Provide the (X, Y) coordinate of the cell's center where the given text is located.  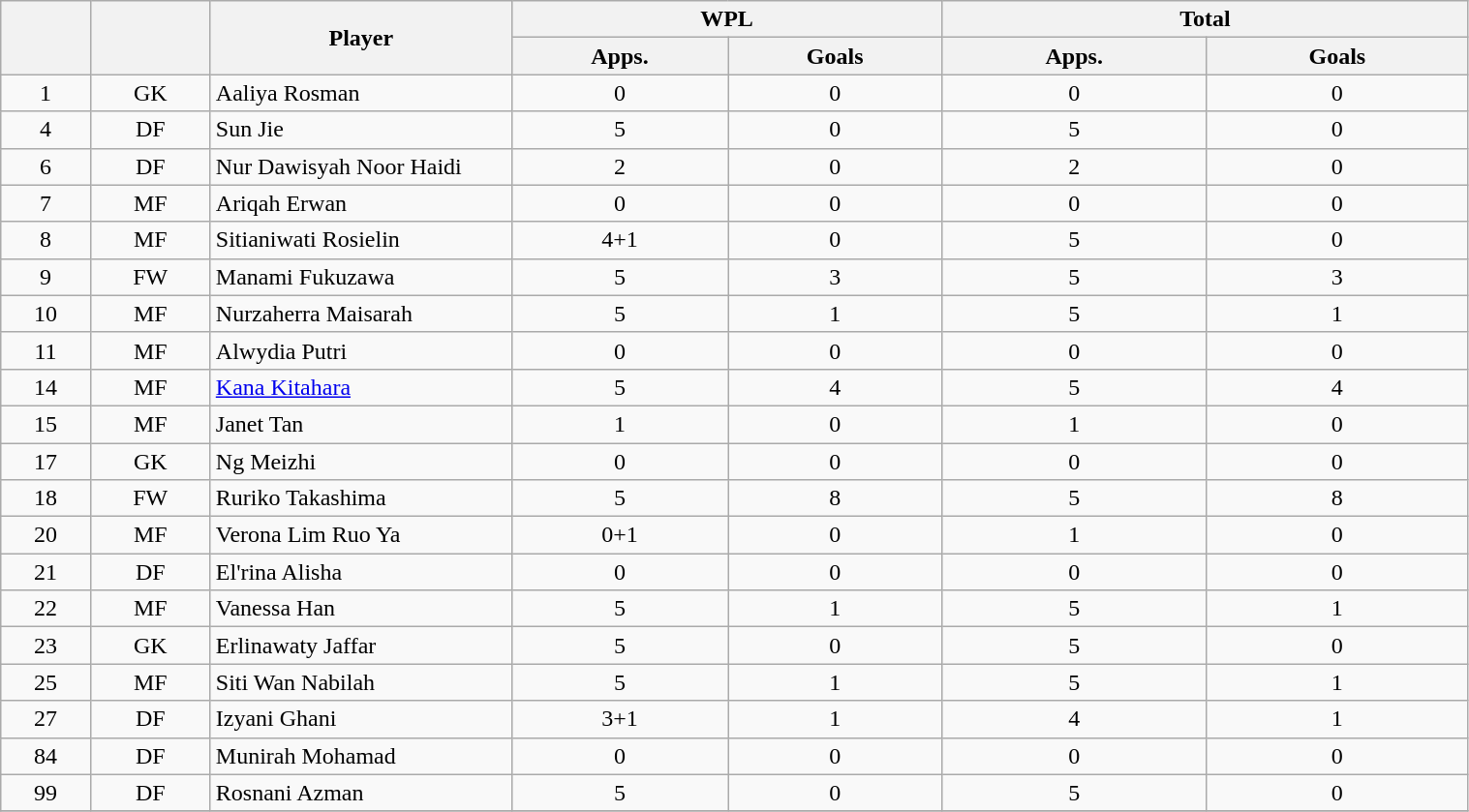
Kana Kitahara (360, 387)
20 (46, 535)
Player (360, 38)
Sitianiwati Rosielin (360, 240)
Janet Tan (360, 424)
18 (46, 498)
WPL (726, 19)
Sun Jie (360, 130)
10 (46, 314)
Ng Meizhi (360, 462)
Aaliya Rosman (360, 93)
0+1 (620, 535)
9 (46, 277)
Nur Dawisyah Noor Haidi (360, 166)
El'rina Alisha (360, 572)
14 (46, 387)
Nurzaherra Maisarah (360, 314)
Alwydia Putri (360, 350)
15 (46, 424)
25 (46, 682)
11 (46, 350)
Vanessa Han (360, 609)
23 (46, 646)
Ariqah Erwan (360, 203)
Munirah Mohamad (360, 756)
Verona Lim Ruo Ya (360, 535)
Erlinawaty Jaffar (360, 646)
Siti Wan Nabilah (360, 682)
Rosnani Azman (360, 793)
3+1 (620, 719)
6 (46, 166)
27 (46, 719)
21 (46, 572)
Izyani Ghani (360, 719)
4+1 (620, 240)
84 (46, 756)
Manami Fukuzawa (360, 277)
17 (46, 462)
Total (1205, 19)
7 (46, 203)
22 (46, 609)
99 (46, 793)
Ruriko Takashima (360, 498)
